Search for the cell housing the specified text and yield its (x, y) center coordinate. 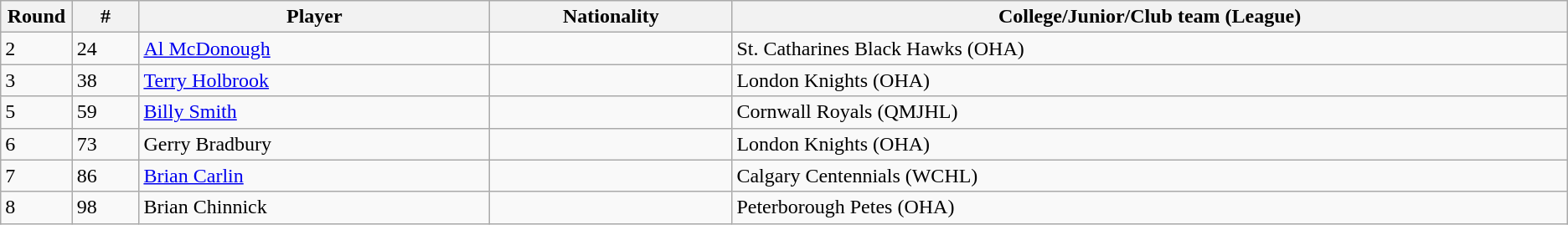
Calgary Centennials (WCHL) (1149, 176)
Peterborough Petes (OHA) (1149, 207)
Cornwall Royals (QMJHL) (1149, 112)
Brian Carlin (315, 176)
Gerry Bradbury (315, 144)
Round (37, 17)
7 (37, 176)
98 (106, 207)
Al McDonough (315, 49)
Brian Chinnick (315, 207)
6 (37, 144)
38 (106, 80)
5 (37, 112)
24 (106, 49)
59 (106, 112)
Billy Smith (315, 112)
College/Junior/Club team (League) (1149, 17)
86 (106, 176)
2 (37, 49)
73 (106, 144)
3 (37, 80)
Nationality (611, 17)
# (106, 17)
St. Catharines Black Hawks (OHA) (1149, 49)
8 (37, 207)
Terry Holbrook (315, 80)
Player (315, 17)
